Find where the given text appears and provide that cell's center as (X, Y) coordinate. 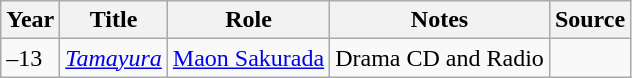
Tamayura (114, 58)
Maon Sakurada (248, 58)
–13 (30, 58)
Title (114, 20)
Notes (440, 20)
Source (590, 20)
Year (30, 20)
Role (248, 20)
Drama CD and Radio (440, 58)
